For the text-containing cell, return its midpoint in (X, Y) coordinate format. 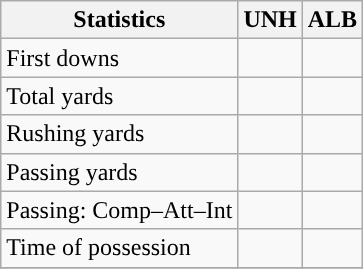
Time of possession (120, 248)
Total yards (120, 96)
ALB (332, 20)
Passing yards (120, 172)
First downs (120, 58)
Statistics (120, 20)
Passing: Comp–Att–Int (120, 210)
Rushing yards (120, 134)
UNH (270, 20)
